Detect which cell encompasses the target text, then output its [X, Y] center coordinate. 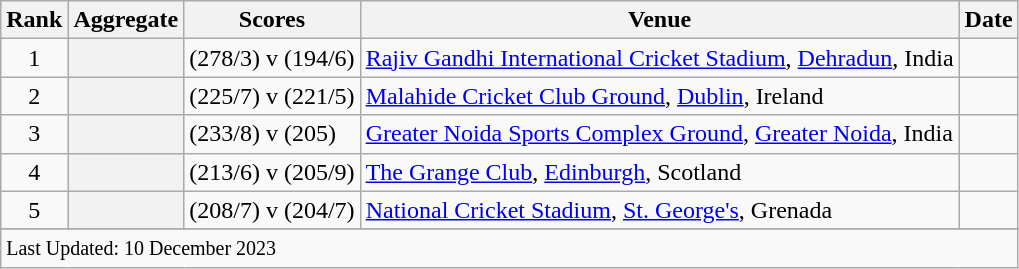
(208/7) v (204/7) [272, 210]
2 [34, 96]
Rajiv Gandhi International Cricket Stadium, Dehradun, India [660, 58]
National Cricket Stadium, St. George's, Grenada [660, 210]
Malahide Cricket Club Ground, Dublin, Ireland [660, 96]
(213/6) v (205/9) [272, 172]
(233/8) v (205) [272, 134]
4 [34, 172]
Last Updated: 10 December 2023 [510, 248]
5 [34, 210]
(278/3) v (194/6) [272, 58]
(225/7) v (221/5) [272, 96]
1 [34, 58]
Aggregate [126, 20]
Scores [272, 20]
Rank [34, 20]
Date [988, 20]
Venue [660, 20]
Greater Noida Sports Complex Ground, Greater Noida, India [660, 134]
3 [34, 134]
The Grange Club, Edinburgh, Scotland [660, 172]
